Scan for the cell matching the given text and deliver its (x, y) coordinate at center. 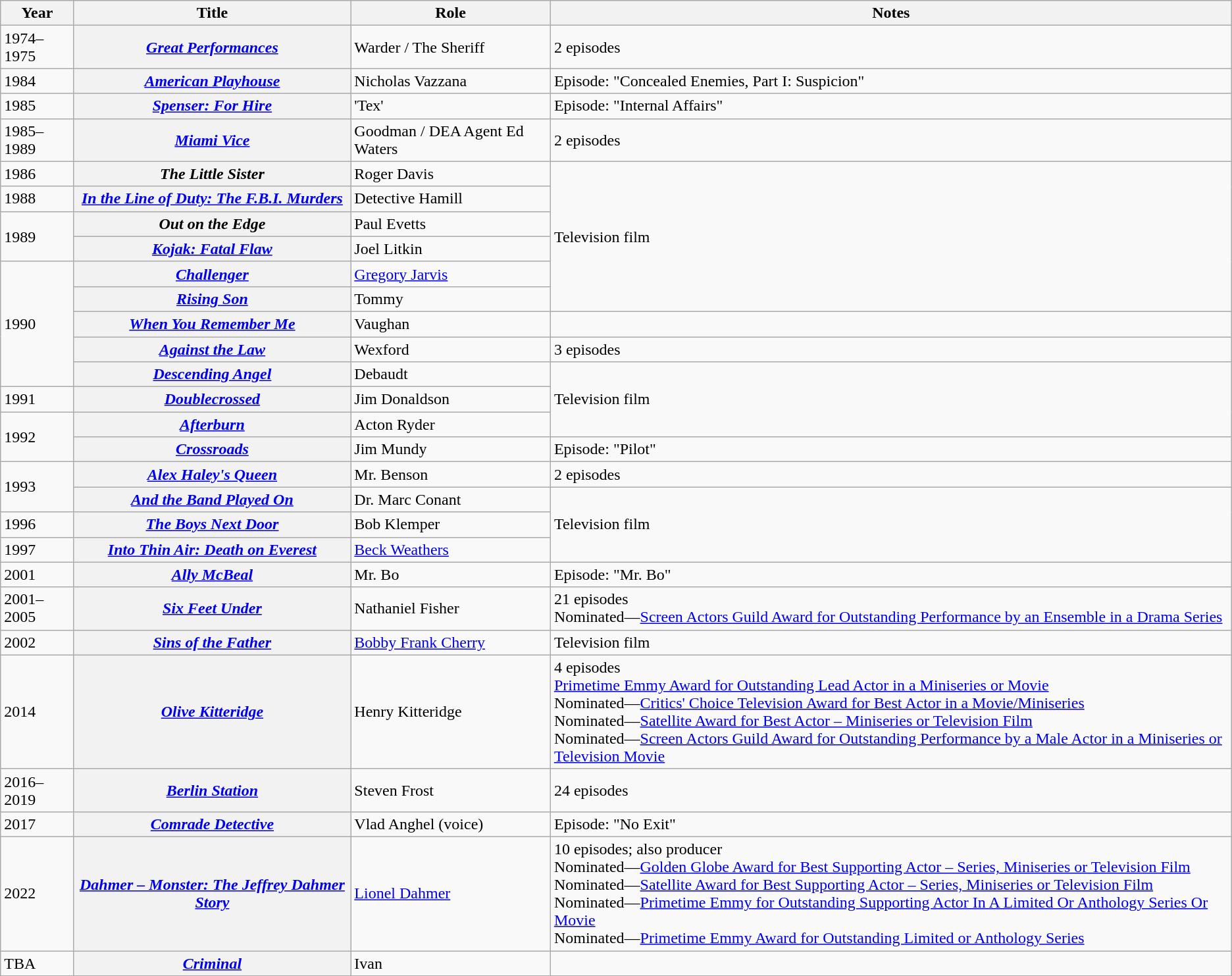
American Playhouse (212, 81)
1988 (37, 199)
1974–1975 (37, 47)
The Boys Next Door (212, 525)
Vaughan (451, 324)
2002 (37, 642)
Title (212, 13)
24 episodes (891, 790)
Year (37, 13)
And the Band Played On (212, 500)
Crossroads (212, 449)
Henry Kitteridge (451, 712)
Spenser: For Hire (212, 106)
Against the Law (212, 349)
Episode: "No Exit" (891, 824)
Steven Frost (451, 790)
Joel Litkin (451, 249)
Kojak: Fatal Flaw (212, 249)
1992 (37, 437)
Rising Son (212, 299)
Notes (891, 13)
Doublecrossed (212, 399)
Great Performances (212, 47)
Challenger (212, 274)
In the Line of Duty: The F.B.I. Murders (212, 199)
2014 (37, 712)
2001 (37, 575)
Six Feet Under (212, 608)
Ally McBeal (212, 575)
Paul Evetts (451, 224)
The Little Sister (212, 174)
Afterburn (212, 424)
Descending Angel (212, 374)
Episode: "Pilot" (891, 449)
Episode: "Internal Affairs" (891, 106)
Lionel Dahmer (451, 894)
2001–2005 (37, 608)
3 episodes (891, 349)
Comrade Detective (212, 824)
Wexford (451, 349)
1989 (37, 236)
When You Remember Me (212, 324)
Role (451, 13)
Warder / The Sheriff (451, 47)
1986 (37, 174)
Bob Klemper (451, 525)
Sins of the Father (212, 642)
Debaudt (451, 374)
Miami Vice (212, 140)
Roger Davis (451, 174)
Nicholas Vazzana (451, 81)
Berlin Station (212, 790)
Mr. Bo (451, 575)
Episode: "Concealed Enemies, Part I: Suspicion" (891, 81)
Bobby Frank Cherry (451, 642)
Episode: "Mr. Bo" (891, 575)
2017 (37, 824)
TBA (37, 963)
'Tex' (451, 106)
2016–2019 (37, 790)
Alex Haley's Queen (212, 475)
Dahmer – Monster: The Jeffrey Dahmer Story (212, 894)
Acton Ryder (451, 424)
1984 (37, 81)
1990 (37, 324)
Detective Hamill (451, 199)
1997 (37, 550)
Vlad Anghel (voice) (451, 824)
Gregory Jarvis (451, 274)
1985 (37, 106)
Beck Weathers (451, 550)
Out on the Edge (212, 224)
Criminal (212, 963)
Tommy (451, 299)
Nathaniel Fisher (451, 608)
Ivan (451, 963)
1985–1989 (37, 140)
Olive Kitteridge (212, 712)
Jim Donaldson (451, 399)
Jim Mundy (451, 449)
1991 (37, 399)
Dr. Marc Conant (451, 500)
1993 (37, 487)
Into Thin Air: Death on Everest (212, 550)
21 episodesNominated—Screen Actors Guild Award for Outstanding Performance by an Ensemble in a Drama Series (891, 608)
Goodman / DEA Agent Ed Waters (451, 140)
Mr. Benson (451, 475)
2022 (37, 894)
1996 (37, 525)
